Return the [x, y] coordinate for the center point of the cell that contains the specified text.  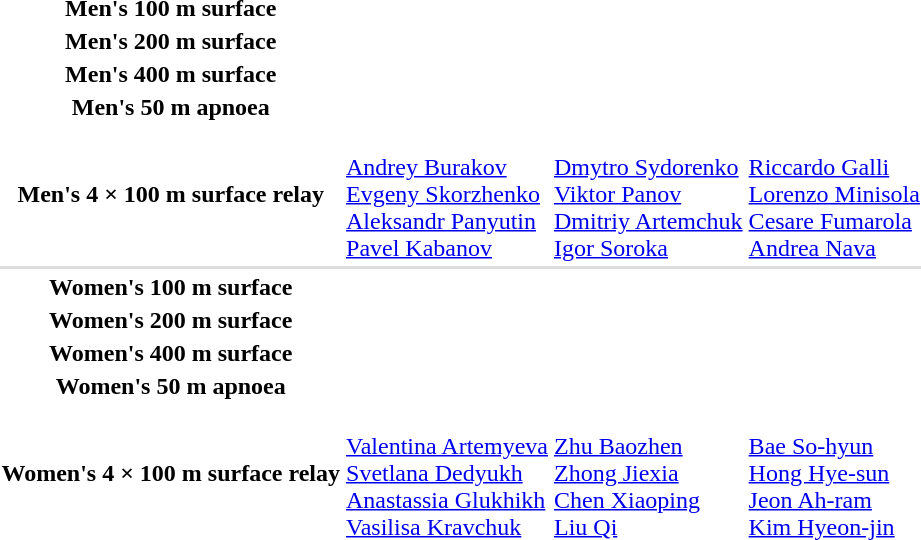
Dmytro SydorenkoViktor PanovDmitriy ArtemchukIgor Soroka [648, 194]
Men's 50 m apnoea [171, 107]
Men's 200 m surface [171, 41]
Riccardo GalliLorenzo MinisolaCesare FumarolaAndrea Nava [834, 194]
Women's 50 m apnoea [171, 386]
Women's 200 m surface [171, 320]
Men's 4 × 100 m surface relay [171, 194]
Andrey BurakovEvgeny SkorzhenkoAleksandr PanyutinPavel Kabanov [448, 194]
Women's 400 m surface [171, 353]
Women's 100 m surface [171, 287]
Men's 400 m surface [171, 74]
